Determine the [X, Y] coordinate at the center of the cell enclosing the given text.  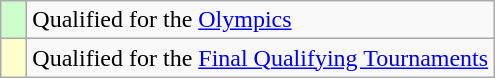
Qualified for the Final Qualifying Tournaments [260, 58]
Qualified for the Olympics [260, 20]
